Pinpoint the cell where the given text exists, returning its [X, Y] midpoint coordinate. 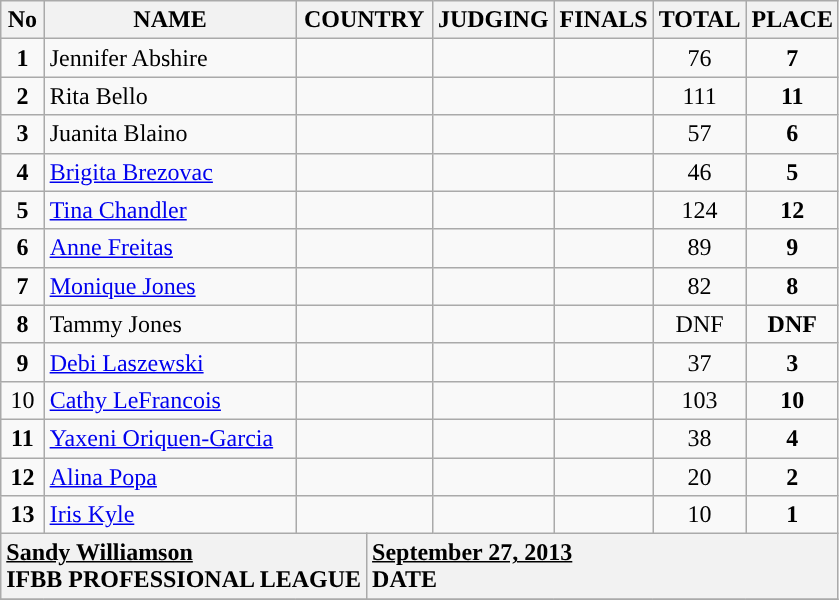
89 [700, 248]
Juanita Blaino [170, 134]
76 [700, 58]
COUNTRY [364, 20]
Sandy WilliamsonIFBB PROFESSIONAL LEAGUE [184, 566]
TOTAL [700, 20]
Brigita Brezovac [170, 172]
Cathy LeFrancois [170, 400]
Tammy Jones [170, 324]
PLACE [792, 20]
38 [700, 438]
JUDGING [493, 20]
FINALS [604, 20]
NAME [170, 20]
Yaxeni Oriquen-Garcia [170, 438]
37 [700, 362]
September 27, 2013DATE [603, 566]
46 [700, 172]
Jennifer Abshire [170, 58]
82 [700, 286]
Rita Bello [170, 96]
Monique Jones [170, 286]
103 [700, 400]
Alina Popa [170, 477]
57 [700, 134]
Iris Kyle [170, 515]
111 [700, 96]
No [22, 20]
124 [700, 210]
13 [22, 515]
Anne Freitas [170, 248]
Tina Chandler [170, 210]
Debi Laszewski [170, 362]
20 [700, 477]
